Scan for the cell matching the given text and deliver its (X, Y) coordinate at center. 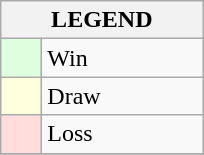
Win (122, 58)
LEGEND (102, 20)
Loss (122, 134)
Draw (122, 96)
